Scan for the cell matching the given text and deliver its [x, y] coordinate at center. 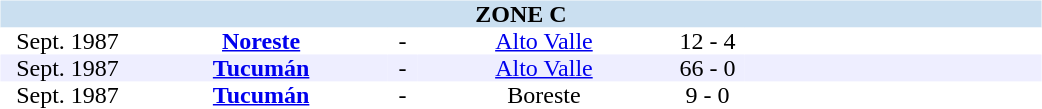
Noreste [262, 42]
9 - 0 [707, 96]
Boreste [544, 96]
12 - 4 [707, 42]
66 - 0 [707, 68]
ZONE C [520, 14]
